For the text-containing cell, return its midpoint in (x, y) coordinate format. 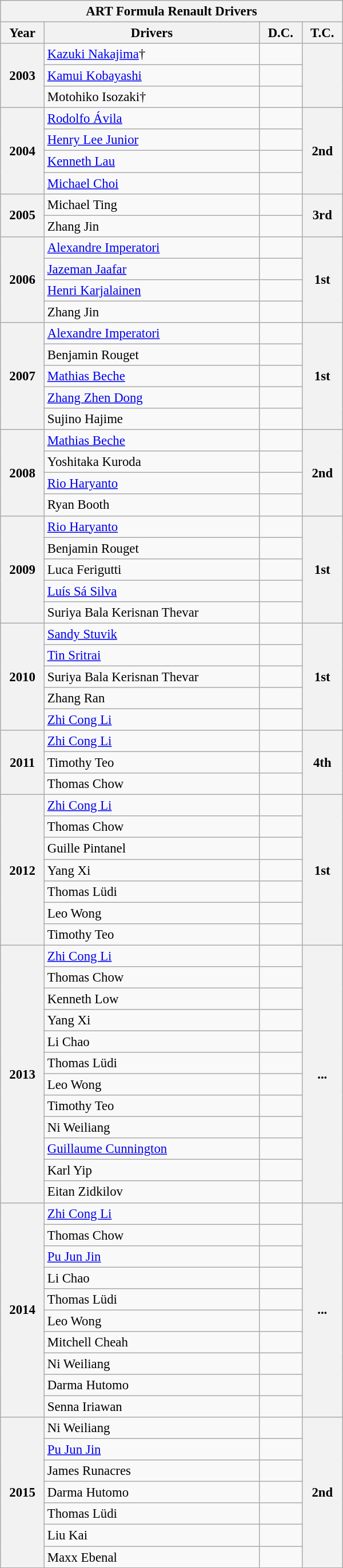
Henry Lee Junior (151, 140)
Liu Kai (151, 1535)
Sandy Stuvik (151, 634)
Jazeman Jaafar (151, 269)
2007 (23, 376)
2012 (23, 870)
Guille Pintanel (151, 849)
Michael Ting (151, 204)
Ryan Booth (151, 505)
Motohiko Isozaki† (151, 97)
Eitan Zidkilov (151, 1192)
Kenneth Lau (151, 162)
2003 (23, 75)
Luís Sá Silva (151, 591)
D.C. (280, 33)
2004 (23, 151)
Mitchell Cheah (151, 1342)
Kamui Kobayashi (151, 76)
Henri Karjalainen (151, 291)
Drivers (151, 33)
2008 (23, 473)
Guillaume Cunnington (151, 1149)
Rodolfo Ávila (151, 119)
ART Formula Renault Drivers (171, 11)
2006 (23, 279)
Tin Sritrai (151, 656)
Michael Choi (151, 183)
Year (23, 33)
Maxx Ebenal (151, 1557)
3rd (322, 215)
Zhang Ran (151, 698)
2010 (23, 677)
Luca Ferigutti (151, 569)
2015 (23, 1493)
Karl Yip (151, 1171)
Kazuki Nakajima† (151, 54)
Zhang Zhen Dong (151, 398)
2013 (23, 1074)
2014 (23, 1310)
4th (322, 763)
Yoshitaka Kuroda (151, 462)
James Runacres (151, 1471)
2005 (23, 215)
T.C. (322, 33)
2011 (23, 763)
Sujino Hajime (151, 419)
Kenneth Low (151, 999)
2009 (23, 569)
Senna Iriawan (151, 1407)
